Extract the [x, y] coordinate from the center of the cell holding the provided text.  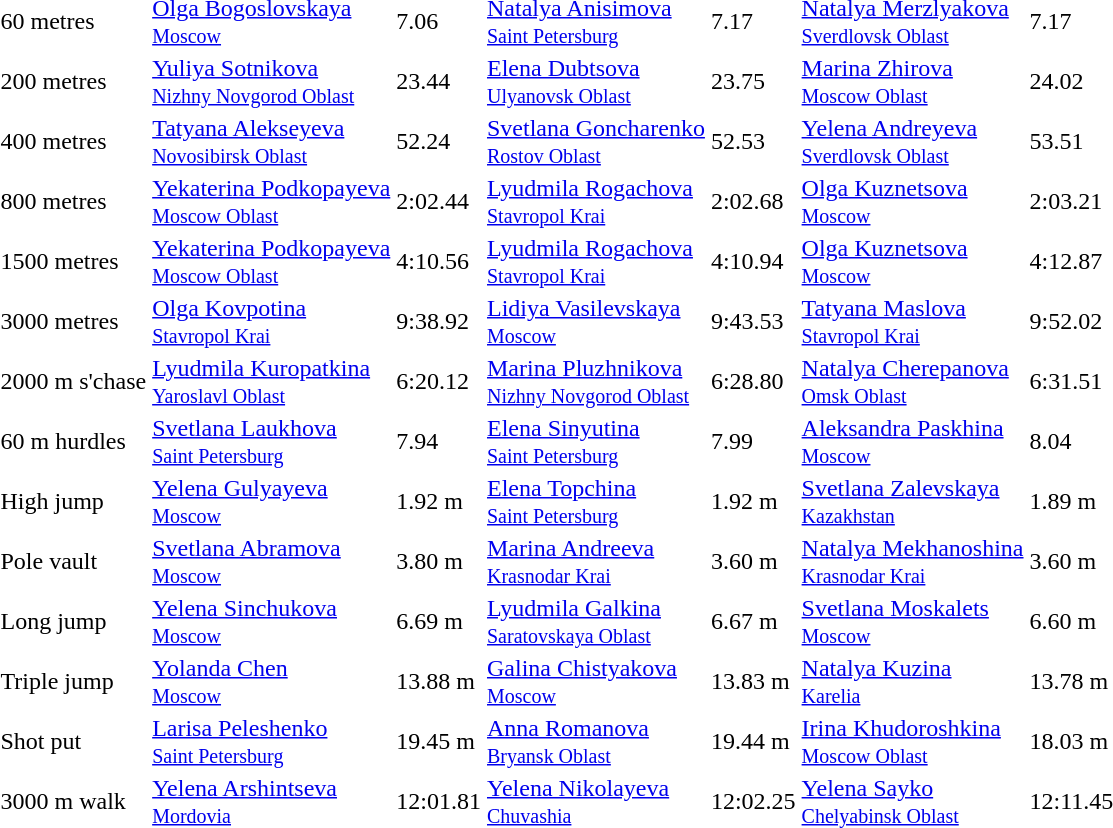
Anna RomanovaBryansk Oblast [596, 742]
2:02.44 [439, 202]
13.83 m [753, 682]
Yelena SinchukovaMoscow [272, 622]
23.44 [439, 82]
13.88 m [439, 682]
Marina PluzhnikovaNizhny Novgorod Oblast [596, 382]
Galina ChistyakovaMoscow [596, 682]
Tatyana MaslovaStavropol Krai [912, 322]
Lyudmila KuropatkinaYaroslavl Oblast [272, 382]
Yuliya SotnikovaNizhny Novgorod Oblast [272, 82]
9:43.53 [753, 322]
Yolanda ChenMoscow [272, 682]
Svetlana LaukhovaSaint Petersburg [272, 442]
52.24 [439, 142]
Olga KovpotinaStavropol Krai [272, 322]
4:10.56 [439, 262]
Elena TopchinaSaint Petersburg [596, 502]
Svetlana GoncharenkoRostov Oblast [596, 142]
3.60 m [753, 562]
2:02.68 [753, 202]
3.80 m [439, 562]
Yelena AndreyevaSverdlovsk Oblast [912, 142]
Lidiya VasilevskayaMoscow [596, 322]
Larisa PeleshenkoSaint Petersburg [272, 742]
9:38.92 [439, 322]
Marina ZhirovaMoscow Oblast [912, 82]
Lyudmila GalkinaSaratovskaya Oblast [596, 622]
Elena SinyutinaSaint Petersburg [596, 442]
7.99 [753, 442]
Svetlana ZalevskayaKazakhstan [912, 502]
Natalya KuzinaKarelia [912, 682]
Elena DubtsovaUlyanovsk Oblast [596, 82]
6.69 m [439, 622]
Yelena GulyayevaMoscow [272, 502]
7.94 [439, 442]
Aleksandra PaskhinaMoscow [912, 442]
52.53 [753, 142]
6.67 m [753, 622]
4:10.94 [753, 262]
19.45 m [439, 742]
Natalya MekhanoshinaKrasnodar Krai [912, 562]
Irina KhudoroshkinaMoscow Oblast [912, 742]
6:20.12 [439, 382]
Svetlana MoskaletsMoscow [912, 622]
6:28.80 [753, 382]
Tatyana AlekseyevaNovosibirsk Oblast [272, 142]
Svetlana AbramovaMoscow [272, 562]
19.44 m [753, 742]
Natalya CherepanovaOmsk Oblast [912, 382]
Marina AndreevaKrasnodar Krai [596, 562]
23.75 [753, 82]
